Provide the [x, y] coordinate of the cell's center where the given text is located.  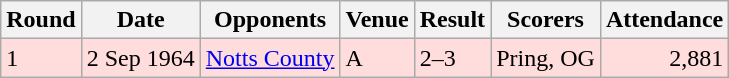
2–3 [452, 58]
Round [41, 20]
1 [41, 58]
Venue [377, 20]
Result [452, 20]
A [377, 58]
2 Sep 1964 [140, 58]
Opponents [270, 20]
Notts County [270, 58]
2,881 [664, 58]
Scorers [546, 20]
Attendance [664, 20]
Date [140, 20]
Pring, OG [546, 58]
